Search for the cell housing the specified text and yield its [x, y] center coordinate. 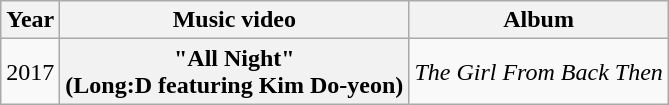
2017 [30, 72]
"All Night"(Long:D featuring Kim Do-yeon) [234, 72]
Year [30, 20]
Music video [234, 20]
Album [538, 20]
The Girl From Back Then [538, 72]
